Detect which cell encompasses the target text, then output its (x, y) center coordinate. 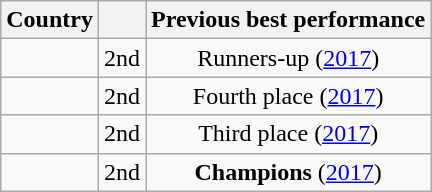
Fourth place (2017) (288, 96)
Previous best performance (288, 20)
Champions (2017) (288, 172)
Country (50, 20)
Third place (2017) (288, 134)
Runners-up (2017) (288, 58)
